Return the (x, y) coordinate for the center point of the cell that contains the specified text.  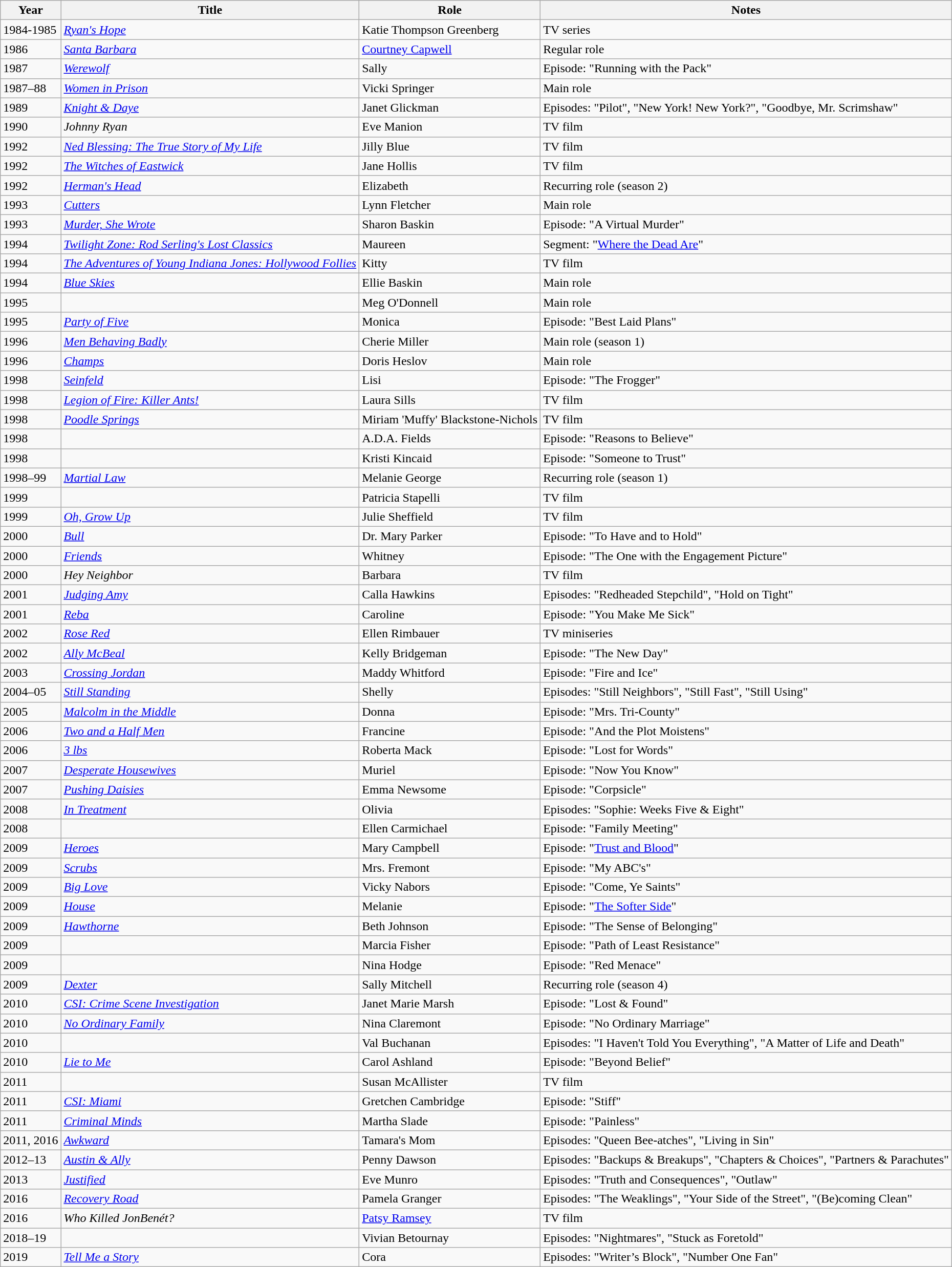
Melanie (450, 907)
Episodes: "Backups & Breakups", "Chapters & Choices", "Partners & Parachutes" (746, 1159)
Gretchen Cambridge (450, 1101)
Martha Slade (450, 1121)
Susan McAllister (450, 1082)
Eve Munro (450, 1179)
Episodes: "The Weaklings", "Your Side of the Street", "(Be)coming Clean" (746, 1199)
Heroes (210, 848)
Episode: "My ABC's" (746, 868)
Patsy Ramsey (450, 1218)
Episode: "Lost & Found" (746, 1004)
Ellen Rimbauer (450, 634)
Episode: "You Make Me Sick" (746, 614)
Knight & Daye (210, 108)
Marcia Fisher (450, 946)
Hawthorne (210, 926)
2012–13 (31, 1159)
Ryan's Hope (210, 30)
Meg O'Donnell (450, 303)
Martial Law (210, 478)
Recurring role (season 4) (746, 984)
2018–19 (31, 1238)
No Ordinary Family (210, 1023)
Nina Hodge (450, 965)
Emma Newsome (450, 789)
Whitney (450, 555)
Mrs. Fremont (450, 868)
Vicki Springer (450, 88)
Monica (450, 322)
Oh, Grow Up (210, 517)
Lynn Fletcher (450, 205)
Episode: "Someone to Trust" (746, 458)
Episode: "A Virtual Murder" (746, 224)
Melanie George (450, 478)
CSI: Crime Scene Investigation (210, 1004)
A.D.A. Fields (450, 439)
TV miniseries (746, 634)
Episode: "To Have and to Hold" (746, 536)
Werewolf (210, 69)
Rose Red (210, 634)
Jilly Blue (450, 146)
Women in Prison (210, 88)
Episode: "And the Plot Moistens" (746, 731)
Kelly Bridgeman (450, 653)
Friends (210, 555)
TV series (746, 30)
Episode: "Stiff" (746, 1101)
Kristi Kincaid (450, 458)
Courtney Capwell (450, 49)
Ned Blessing: The True Story of My Life (210, 146)
Maureen (450, 244)
1986 (31, 49)
Awkward (210, 1140)
Episode: "Now You Know" (746, 770)
Francine (450, 731)
Johnny Ryan (210, 127)
Poodle Springs (210, 419)
Episode: "Path of Least Resistance" (746, 946)
Episode: "The One with the Engagement Picture" (746, 555)
Muriel (450, 770)
Episode: "Corpsicle" (746, 789)
Cherie Miller (450, 341)
Janet Glickman (450, 108)
2004–05 (31, 692)
Recovery Road (210, 1199)
Vicky Nabors (450, 887)
Beth Johnson (450, 926)
Murder, She Wrote (210, 224)
Janet Marie Marsh (450, 1004)
Episodes: "Redheaded Stepchild", "Hold on Tight" (746, 595)
1984-1985 (31, 30)
Hey Neighbor (210, 575)
Pushing Daisies (210, 789)
Donna (450, 712)
Episode: "Beyond Belief" (746, 1062)
Lie to Me (210, 1062)
Episode: "Trust and Blood" (746, 848)
In Treatment (210, 809)
Party of Five (210, 322)
Val Buchanan (450, 1043)
1989 (31, 108)
Doris Heslov (450, 361)
Olivia (450, 809)
Episode: "The Frogger" (746, 380)
1990 (31, 127)
Kitty (450, 264)
Episodes: "Writer’s Block", "Number One Fan" (746, 1257)
Penny Dawson (450, 1159)
The Adventures of Young Indiana Jones: Hollywood Follies (210, 264)
2011, 2016 (31, 1140)
Lisi (450, 380)
Notes (746, 10)
Segment: "Where the Dead Are" (746, 244)
Episodes: "Still Neighbors", "Still Fast", "Still Using" (746, 692)
Year (31, 10)
Episodes: "Queen Bee-atches", "Living in Sin" (746, 1140)
Episode: "Lost for Words" (746, 750)
Nina Claremont (450, 1023)
Mary Campbell (450, 848)
Episode: "Painless" (746, 1121)
Role (450, 10)
Title (210, 10)
Episode: "The New Day" (746, 653)
2003 (31, 673)
Ellen Carmichael (450, 828)
Crossing Jordan (210, 673)
Patricia Stapelli (450, 497)
Carol Ashland (450, 1062)
2013 (31, 1179)
The Witches of Eastwick (210, 166)
Eve Manion (450, 127)
3 lbs (210, 750)
Twilight Zone: Rod Serling's Lost Classics (210, 244)
Episode: "Come, Ye Saints" (746, 887)
Desperate Housewives (210, 770)
Austin & Ally (210, 1159)
Caroline (450, 614)
Regular role (746, 49)
1998–99 (31, 478)
Episodes: "Truth and Consequences", "Outlaw" (746, 1179)
Pamela Granger (450, 1199)
Cutters (210, 205)
Champs (210, 361)
Scrubs (210, 868)
Episode: "Fire and Ice" (746, 673)
Jane Hollis (450, 166)
Calla Hawkins (450, 595)
Men Behaving Badly (210, 341)
Criminal Minds (210, 1121)
Barbara (450, 575)
Who Killed JonBenét? (210, 1218)
Cora (450, 1257)
Santa Barbara (210, 49)
2019 (31, 1257)
Laura Sills (450, 400)
House (210, 907)
Malcolm in the Middle (210, 712)
Blue Skies (210, 283)
Episodes: "I Haven't Told You Everything", "A Matter of Life and Death" (746, 1043)
Episode: "Best Laid Plans" (746, 322)
Seinfeld (210, 380)
Miriam 'Muffy' Blackstone-Nichols (450, 419)
Recurring role (season 2) (746, 185)
1987–88 (31, 88)
Sally (450, 69)
Episode: "The Softer Side" (746, 907)
Roberta Mack (450, 750)
Julie Sheffield (450, 517)
Tamara's Mom (450, 1140)
Shelly (450, 692)
Legion of Fire: Killer Ants! (210, 400)
Episode: "Running with the Pack" (746, 69)
Episodes: "Nightmares", "Stuck as Foretold" (746, 1238)
Recurring role (season 1) (746, 478)
2005 (31, 712)
Justified (210, 1179)
Episodes: "Pilot", "New York! New York?", "Goodbye, Mr. Scrimshaw" (746, 108)
Dr. Mary Parker (450, 536)
Vivian Betournay (450, 1238)
Episodes: "Sophie: Weeks Five & Eight" (746, 809)
Maddy Whitford (450, 673)
CSI: Miami (210, 1101)
Episode: "The Sense of Belonging" (746, 926)
Episode: "Family Meeting" (746, 828)
Herman's Head (210, 185)
Ellie Baskin (450, 283)
Big Love (210, 887)
Sally Mitchell (450, 984)
Reba (210, 614)
Episode: "Mrs. Tri-County" (746, 712)
Bull (210, 536)
Elizabeth (450, 185)
Episode: "Red Menace" (746, 965)
Episode: "Reasons to Believe" (746, 439)
Judging Amy (210, 595)
Ally McBeal (210, 653)
Tell Me a Story (210, 1257)
1987 (31, 69)
Katie Thompson Greenberg (450, 30)
Dexter (210, 984)
Sharon Baskin (450, 224)
Two and a Half Men (210, 731)
Episode: "No Ordinary Marriage" (746, 1023)
Main role (season 1) (746, 341)
Still Standing (210, 692)
